For the text-containing cell, return its midpoint in [x, y] coordinate format. 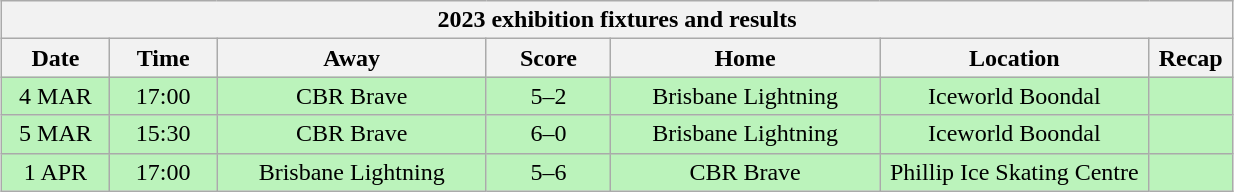
2023 exhibition fixtures and results [618, 20]
15:30 [163, 134]
Away [352, 58]
5–6 [548, 172]
Recap [1190, 58]
Phillip Ice Skating Centre [1014, 172]
4 MAR [56, 96]
Location [1014, 58]
Score [548, 58]
6–0 [548, 134]
1 APR [56, 172]
Home [746, 58]
5–2 [548, 96]
Date [56, 58]
Time [163, 58]
5 MAR [56, 134]
